Locate the cell with the specified text and output its [X, Y] center coordinate. 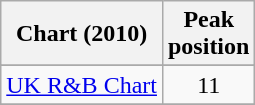
Peakposition [208, 34]
11 [208, 85]
Chart (2010) [82, 34]
UK R&B Chart [82, 85]
